Determine the (X, Y) coordinate at the center of the cell enclosing the given text.  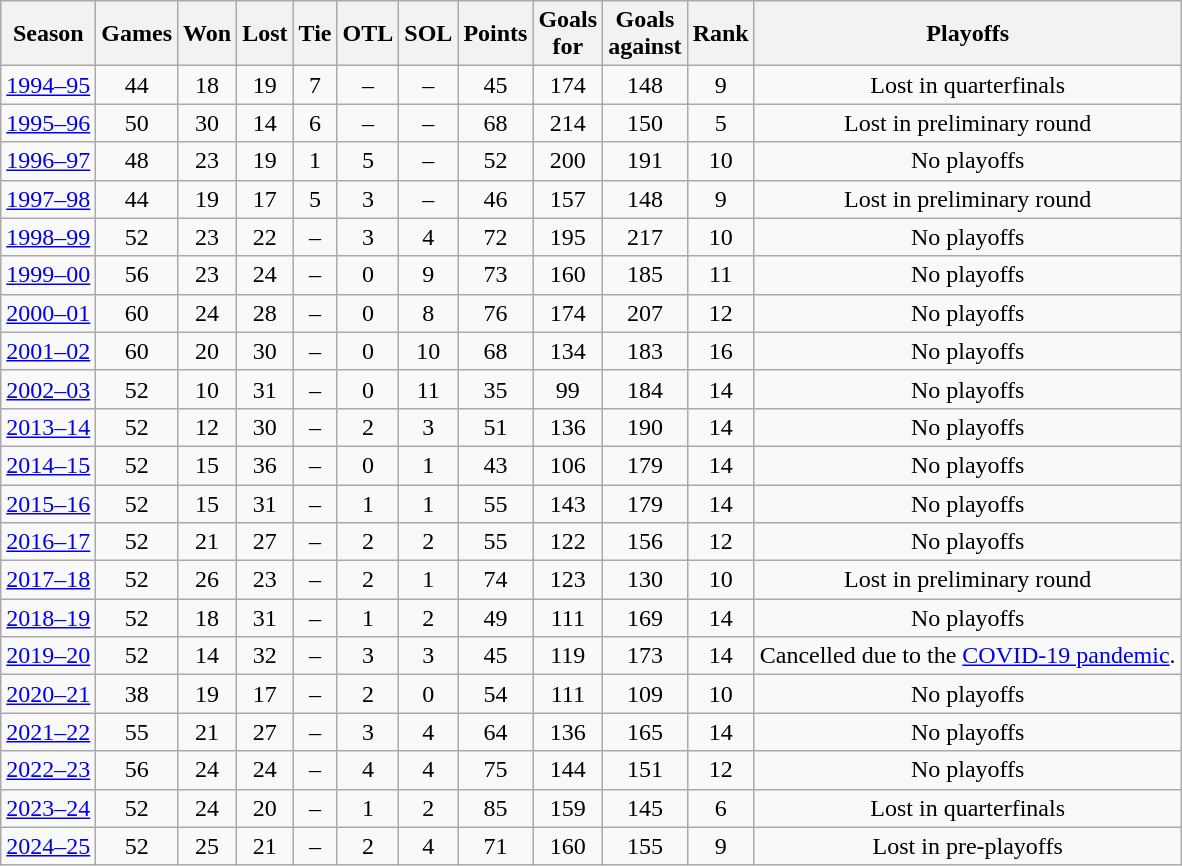
185 (645, 275)
28 (265, 313)
35 (496, 389)
16 (720, 351)
1995–96 (48, 123)
190 (645, 427)
85 (496, 808)
22 (265, 237)
99 (568, 389)
2022–23 (48, 770)
2021–22 (48, 732)
1999–00 (48, 275)
159 (568, 808)
Playoffs (968, 34)
Rank (720, 34)
2013–14 (48, 427)
OTL (368, 34)
130 (645, 580)
2020–21 (48, 694)
25 (208, 846)
2017–18 (48, 580)
76 (496, 313)
143 (568, 503)
46 (496, 199)
217 (645, 237)
2019–20 (48, 656)
2023–24 (48, 808)
191 (645, 161)
144 (568, 770)
1998–99 (48, 237)
214 (568, 123)
32 (265, 656)
26 (208, 580)
38 (137, 694)
Games (137, 34)
123 (568, 580)
Won (208, 34)
195 (568, 237)
74 (496, 580)
Season (48, 34)
48 (137, 161)
SOL (428, 34)
207 (645, 313)
43 (496, 465)
73 (496, 275)
1994–95 (48, 85)
2001–02 (48, 351)
134 (568, 351)
155 (645, 846)
157 (568, 199)
2018–19 (48, 618)
Cancelled due to the COVID-19 pandemic. (968, 656)
145 (645, 808)
2024–25 (48, 846)
7 (315, 85)
122 (568, 542)
Tie (315, 34)
109 (645, 694)
156 (645, 542)
184 (645, 389)
165 (645, 732)
2014–15 (48, 465)
49 (496, 618)
8 (428, 313)
169 (645, 618)
2015–16 (48, 503)
51 (496, 427)
200 (568, 161)
183 (645, 351)
Goalsfor (568, 34)
72 (496, 237)
151 (645, 770)
36 (265, 465)
75 (496, 770)
54 (496, 694)
64 (496, 732)
Goalsagainst (645, 34)
173 (645, 656)
2000–01 (48, 313)
50 (137, 123)
71 (496, 846)
Points (496, 34)
150 (645, 123)
Lost in pre-playoffs (968, 846)
Lost (265, 34)
119 (568, 656)
1996–97 (48, 161)
1997–98 (48, 199)
2002–03 (48, 389)
2016–17 (48, 542)
106 (568, 465)
